Detect which cell encompasses the target text, then output its [X, Y] center coordinate. 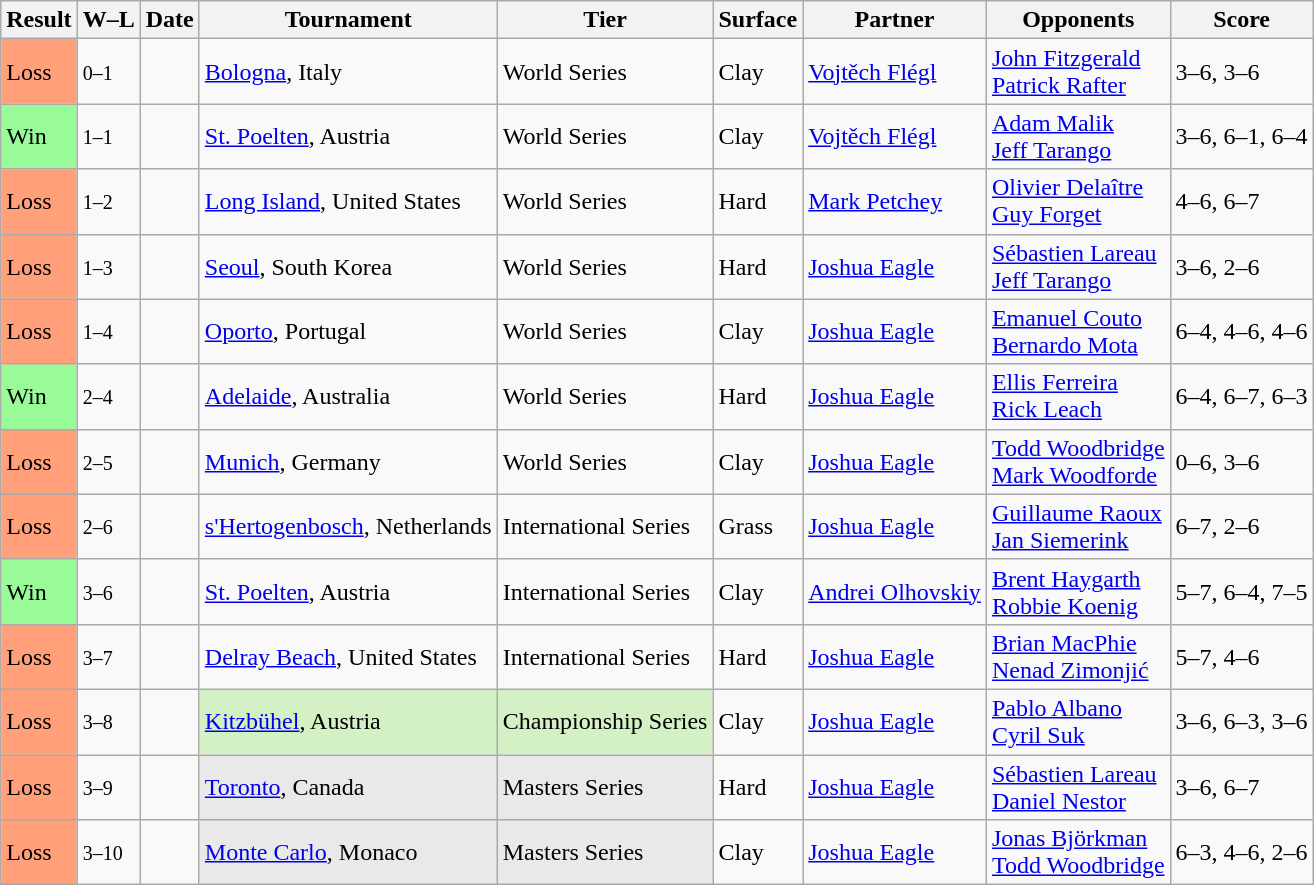
1–1 [108, 136]
Seoul, South Korea [348, 266]
W–L [108, 20]
Kitzbühel, Austria [348, 722]
Result [39, 20]
0–1 [108, 72]
Munich, Germany [348, 462]
Grass [758, 526]
Toronto, Canada [348, 786]
John Fitzgerald Patrick Rafter [1078, 72]
1–3 [108, 266]
3–6, 3–6 [1242, 72]
Date [170, 20]
Todd Woodbridge Mark Woodforde [1078, 462]
6–7, 2–6 [1242, 526]
2–6 [108, 526]
3–6, 6–3, 3–6 [1242, 722]
1–2 [108, 202]
6–3, 4–6, 2–6 [1242, 852]
Delray Beach, United States [348, 656]
Ellis Ferreira Rick Leach [1078, 396]
Adelaide, Australia [348, 396]
Surface [758, 20]
Andrei Olhovskiy [895, 592]
Championship Series [605, 722]
3–8 [108, 722]
1–4 [108, 332]
4–6, 6–7 [1242, 202]
Monte Carlo, Monaco [348, 852]
6–4, 6–7, 6–3 [1242, 396]
Bologna, Italy [348, 72]
Guillaume Raoux Jan Siemerink [1078, 526]
5–7, 4–6 [1242, 656]
Adam Malik Jeff Tarango [1078, 136]
Long Island, United States [348, 202]
Brian MacPhie Nenad Zimonjić [1078, 656]
Partner [895, 20]
3–10 [108, 852]
Opponents [1078, 20]
Mark Petchey [895, 202]
Pablo Albano Cyril Suk [1078, 722]
Brent Haygarth Robbie Koenig [1078, 592]
3–6 [108, 592]
2–5 [108, 462]
Tournament [348, 20]
Score [1242, 20]
Emanuel Couto Bernardo Mota [1078, 332]
3–6, 6–1, 6–4 [1242, 136]
Oporto, Portugal [348, 332]
0–6, 3–6 [1242, 462]
3–9 [108, 786]
3–6, 6–7 [1242, 786]
Sébastien Lareau Jeff Tarango [1078, 266]
6–4, 4–6, 4–6 [1242, 332]
Olivier Delaître Guy Forget [1078, 202]
s'Hertogenbosch, Netherlands [348, 526]
3–7 [108, 656]
Sébastien Lareau Daniel Nestor [1078, 786]
3–6, 2–6 [1242, 266]
Tier [605, 20]
2–4 [108, 396]
5–7, 6–4, 7–5 [1242, 592]
Jonas Björkman Todd Woodbridge [1078, 852]
